Extract the (x, y) coordinate from the center of the cell holding the provided text.  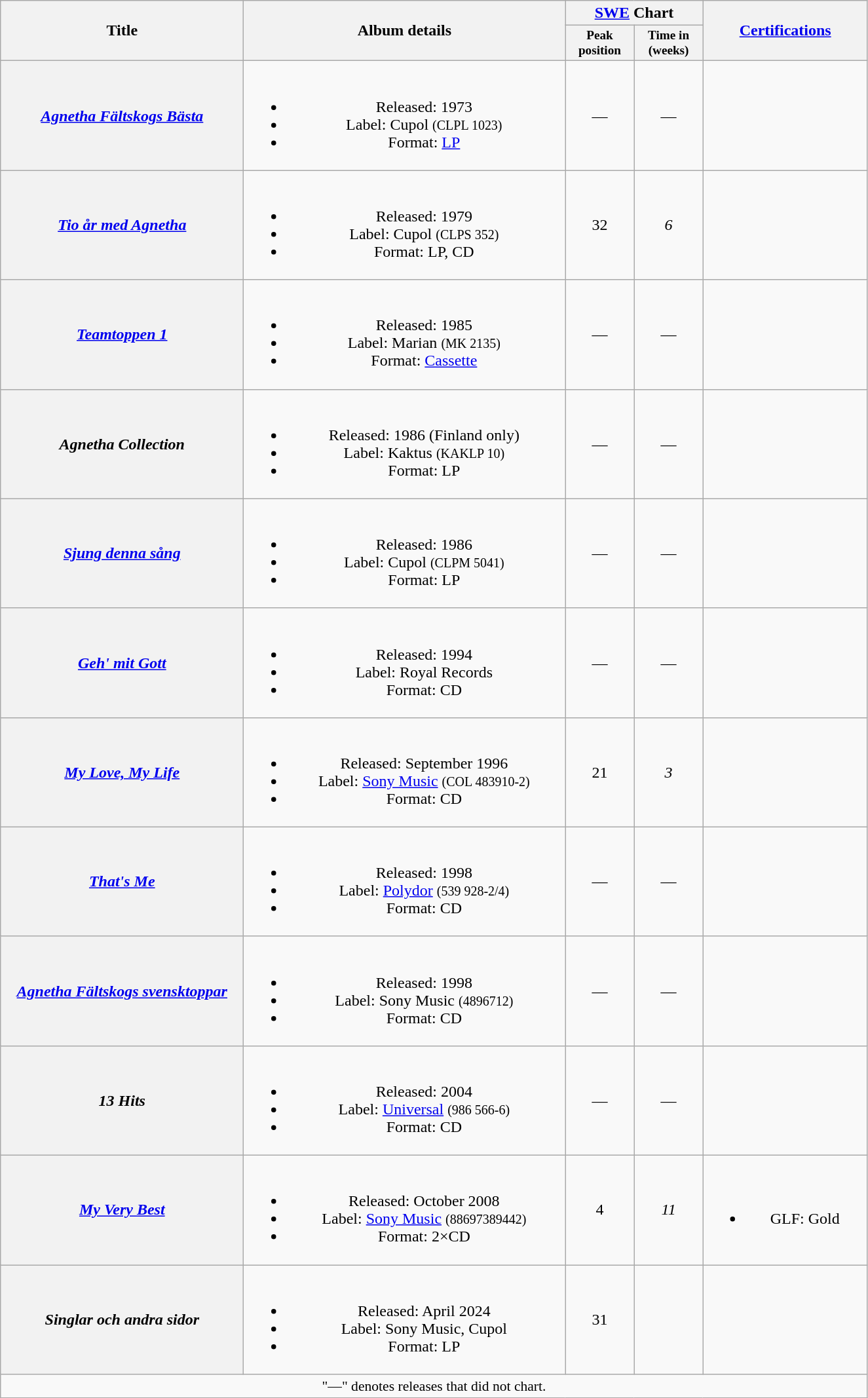
Geh' mit Gott (122, 663)
Released: April 2024Label: Sony Music, CupolFormat: LP (405, 1319)
That's Me (122, 882)
Released: 1986Label: Cupol (CLPM 5041)Format: LP (405, 553)
SWE Chart (634, 13)
Sjung denna sång (122, 553)
Certifications (785, 31)
21 (600, 772)
Released: 1998Label: Polydor (539 928-2/4)Format: CD (405, 882)
11 (668, 1211)
4 (600, 1211)
Released: 1986 (Finland only)Label: Kaktus (KAKLP 10)Format: LP (405, 444)
Time in(weeks) (668, 43)
Singlar och andra sidor (122, 1319)
GLF: Gold (785, 1211)
Agnetha Collection (122, 444)
Released: 2004Label: Universal (986 566-6)Format: CD (405, 1101)
13 Hits (122, 1101)
Title (122, 31)
Peak position (600, 43)
6 (668, 225)
Album details (405, 31)
Agnetha Fältskogs Bästa (122, 115)
Tio år med Agnetha (122, 225)
Released: 1979Label: Cupol (CLPS 352)Format: LP, CD (405, 225)
My Love, My Life (122, 772)
"—" denotes releases that did not chart. (434, 1386)
Released: 1998Label: Sony Music (4896712)Format: CD (405, 991)
32 (600, 225)
Released: 1994Label: Royal RecordsFormat: CD (405, 663)
Agnetha Fältskogs svensktoppar (122, 991)
Teamtoppen 1 (122, 334)
My Very Best (122, 1211)
Released: September 1996Label: Sony Music (COL 483910-2)Format: CD (405, 772)
3 (668, 772)
31 (600, 1319)
Released: 1985Label: Marian (MK 2135)Format: Cassette (405, 334)
Released: October 2008Label: Sony Music (88697389442)Format: 2×CD (405, 1211)
Released: 1973Label: Cupol (CLPL 1023)Format: LP (405, 115)
